Return (x, y) of the center of cell containing provided text 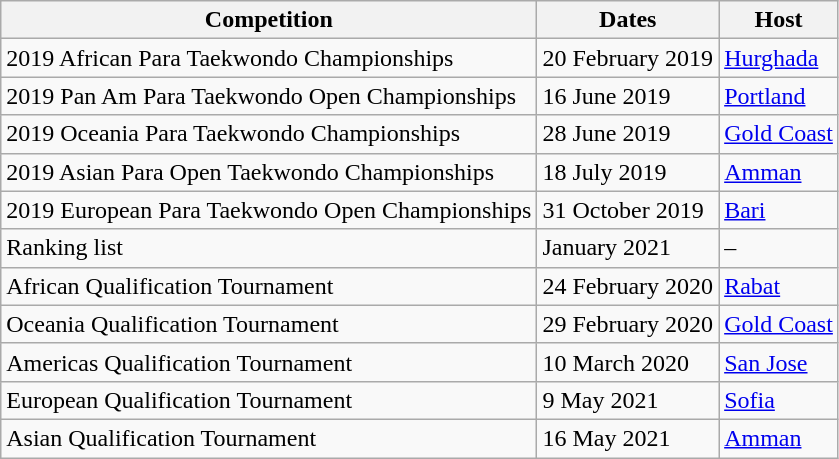
2019 African Para Taekwondo Championships (269, 58)
European Qualification Tournament (269, 400)
2019 European Para Taekwondo Open Championships (269, 210)
January 2021 (628, 248)
San Jose (779, 362)
16 May 2021 (628, 438)
Host (779, 20)
29 February 2020 (628, 324)
Competition (269, 20)
28 June 2019 (628, 134)
– (779, 248)
31 October 2019 (628, 210)
Ranking list (269, 248)
2019 Oceania Para Taekwondo Championships (269, 134)
9 May 2021 (628, 400)
18 July 2019 (628, 172)
24 February 2020 (628, 286)
Oceania Qualification Tournament (269, 324)
African Qualification Tournament (269, 286)
Asian Qualification Tournament (269, 438)
Hurghada (779, 58)
10 March 2020 (628, 362)
Rabat (779, 286)
Portland (779, 96)
Sofia (779, 400)
2019 Asian Para Open Taekwondo Championships (269, 172)
Americas Qualification Tournament (269, 362)
16 June 2019 (628, 96)
Bari (779, 210)
2019 Pan Am Para Taekwondo Open Championships (269, 96)
Dates (628, 20)
20 February 2019 (628, 58)
